Search for the cell housing the specified text and yield its [X, Y] center coordinate. 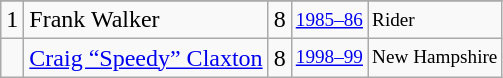
Rider [435, 20]
1998–99 [329, 58]
Craig “Speedy” Claxton [146, 58]
1 [12, 20]
New Hampshire [435, 58]
Frank Walker [146, 20]
1985–86 [329, 20]
